Extract the (X, Y) coordinate from the center of the cell holding the provided text.  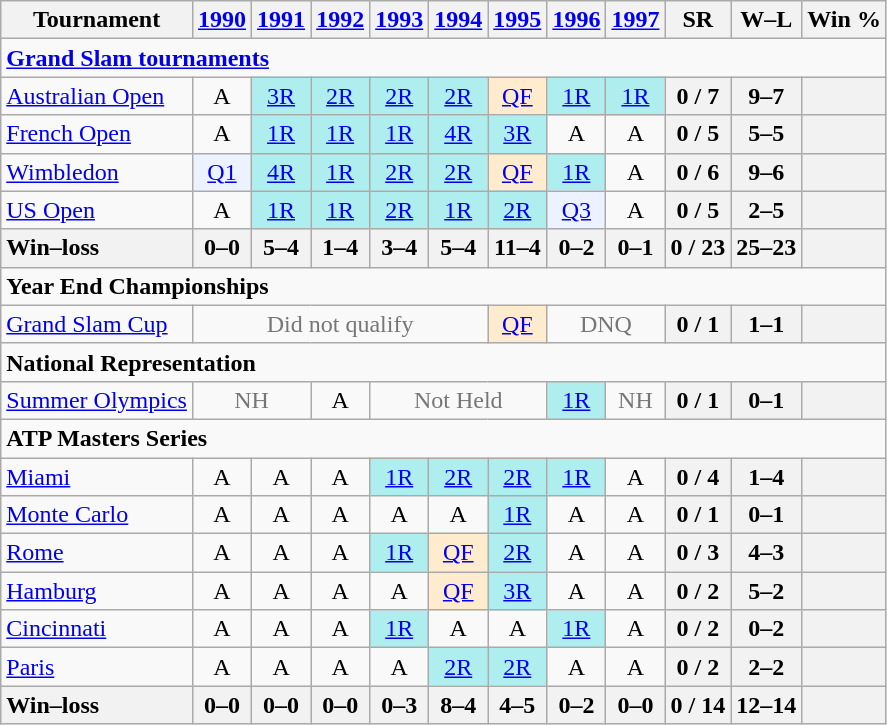
9–7 (766, 96)
5–5 (766, 134)
National Representation (444, 362)
US Open (97, 210)
0 / 23 (698, 248)
5–2 (766, 591)
1996 (576, 20)
0 / 7 (698, 96)
1–1 (766, 324)
2–2 (766, 667)
1993 (400, 20)
0 / 6 (698, 172)
0 / 14 (698, 705)
Paris (97, 667)
Q3 (576, 210)
1997 (636, 20)
2–5 (766, 210)
Year End Championships (444, 286)
Tournament (97, 20)
Grand Slam Cup (97, 324)
1992 (340, 20)
25–23 (766, 248)
Summer Olympics (97, 400)
DNQ (606, 324)
Australian Open (97, 96)
Monte Carlo (97, 515)
Grand Slam tournaments (444, 58)
Rome (97, 553)
Wimbledon (97, 172)
Not Held (458, 400)
8–4 (458, 705)
ATP Masters Series (444, 438)
French Open (97, 134)
4–5 (518, 705)
Miami (97, 477)
0 / 3 (698, 553)
Cincinnati (97, 629)
Hamburg (97, 591)
0 / 4 (698, 477)
3–4 (400, 248)
1994 (458, 20)
0–3 (400, 705)
9–6 (766, 172)
Did not qualify (340, 324)
1995 (518, 20)
12–14 (766, 705)
Win % (844, 20)
W–L (766, 20)
Q1 (222, 172)
4–3 (766, 553)
SR (698, 20)
1991 (282, 20)
11–4 (518, 248)
1990 (222, 20)
